Capture the cell that displays the provided text and extract its [X, Y] central coordinate. 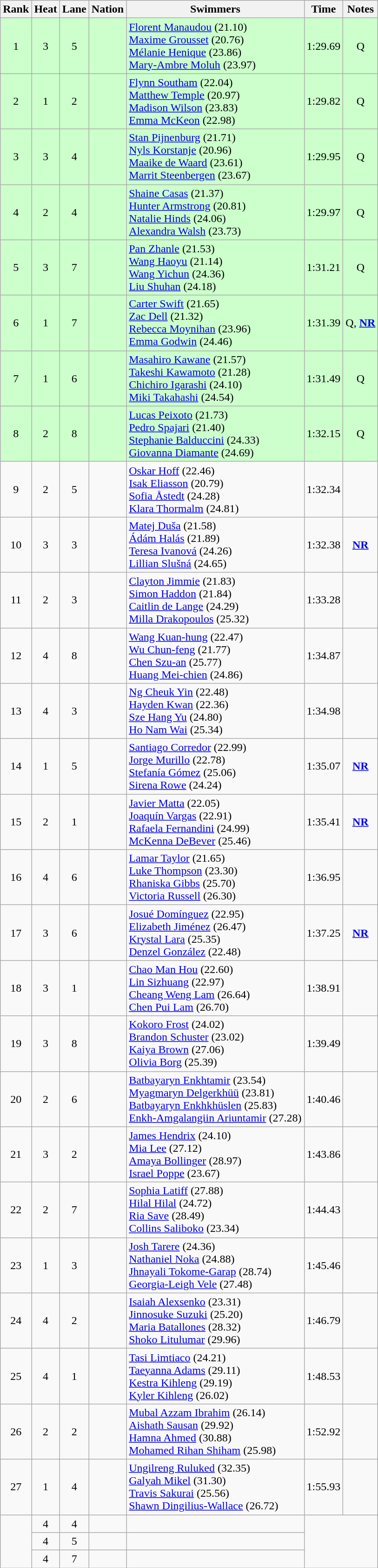
20 [16, 1099]
15 [16, 822]
10 [16, 545]
18 [16, 988]
9 [16, 489]
Notes [361, 9]
21 [16, 1155]
1:32.15 [324, 434]
1:34.87 [324, 656]
1:32.34 [324, 489]
1:43.86 [324, 1155]
Stan Pijnenburg (21.71)Nyls Korstanje (20.96)Maaike de Waard (23.61)Marrit Steenbergen (23.67) [215, 156]
Flynn Southam (22.04)Matthew Temple (20.97)Madison Wilson (23.83)Emma McKeon (22.98) [215, 101]
Tasi Limtiaco (24.21)Taeyanna Adams (29.11)Kestra Kihleng (29.19)Kyler Kihleng (26.02) [215, 1376]
Santiago Corredor (22.99)Jorge Murillo (22.78)Stefanía Gómez (25.06)Sirena Rowe (24.24) [215, 766]
Lamar Taylor (21.65)Luke Thompson (23.30)Rhaniska Gibbs (25.70)Victoria Russell (26.30) [215, 877]
1:29.97 [324, 212]
Mubal Azzam Ibrahim (26.14)Aishath Sausan (29.92)Hamna Ahmed (30.88)Mohamed Rihan Shiham (25.98) [215, 1431]
Carter Swift (21.65)Zac Dell (21.32)Rebecca Moynihan (23.96)Emma Godwin (24.46) [215, 323]
Batbayaryn Enkhtamir (23.54)Myagmaryn Delgerkhüü (23.81)Batbayaryn Enkhkhüslen (25.83)Enkh-Amgalangiin Ariuntamir (27.28) [215, 1099]
23 [16, 1265]
14 [16, 766]
Chao Man Hou (22.60)Lin Sizhuang (22.97)Cheang Weng Lam (26.64)Chen Pui Lam (26.70) [215, 988]
24 [16, 1320]
1:32.38 [324, 545]
13 [16, 711]
Florent Manaudou (21.10)Maxime Grousset (20.76)Mélanie Henique (23.86)Mary-Ambre Moluh (23.97) [215, 46]
Javier Matta (22.05)Joaquín Vargas (22.91)Rafaela Fernandini (24.99)McKenna DeBever (25.46) [215, 822]
Matej Duša (21.58)Ádám Halás (21.89)Teresa Ivanová (24.26)Lillian Slušná (24.65) [215, 545]
1:29.82 [324, 101]
25 [16, 1376]
1:31.21 [324, 267]
James Hendrix (24.10)Mia Lee (27.12)Amaya Bollinger (28.97)Israel Poppe (23.67) [215, 1155]
Wang Kuan-hung (22.47)Wu Chun-feng (21.77)Chen Szu-an (25.77)Huang Mei-chien (24.86) [215, 656]
1:36.95 [324, 877]
Josué Domínguez (22.95)Elizabeth Jiménez (26.47)Krystal Lara (25.35)Denzel González (22.48) [215, 933]
Ng Cheuk Yin (22.48)Hayden Kwan (22.36)Sze Hang Yu (24.80)Ho Nam Wai (25.34) [215, 711]
17 [16, 933]
Q, NR [361, 323]
1:52.92 [324, 1431]
Sophia Latiff (27.88)Hilal Hilal (24.72)Ria Save (28.49)Collins Saliboko (23.34) [215, 1210]
1:40.46 [324, 1099]
1:37.25 [324, 933]
Clayton Jimmie (21.83)Simon Haddon (21.84)Caitlin de Lange (24.29)Milla Drakopoulos (25.32) [215, 600]
Rank [16, 9]
1:29.95 [324, 156]
Swimmers [215, 9]
1:44.43 [324, 1210]
16 [16, 877]
1:35.41 [324, 822]
1:29.69 [324, 46]
Pan Zhanle (21.53)Wang Haoyu (21.14)Wang Yichun (24.36)Liu Shuhan (24.18) [215, 267]
Josh Tarere (24.36)Nathaniel Noka (24.88)Jhnayali Tokome-Garap (28.74)Georgia-Leigh Vele (27.48) [215, 1265]
1:39.49 [324, 1044]
Kokoro Frost (24.02)Brandon Schuster (23.02)Kaiya Brown (27.06)Olivia Borg (25.39) [215, 1044]
1:33.28 [324, 600]
1:55.93 [324, 1487]
27 [16, 1487]
Lane [74, 9]
12 [16, 656]
1:45.46 [324, 1265]
1:38.91 [324, 988]
Nation [107, 9]
22 [16, 1210]
1:34.98 [324, 711]
Shaine Casas (21.37)Hunter Armstrong (20.81)Natalie Hinds (24.06)Alexandra Walsh (23.73) [215, 212]
Oskar Hoff (22.46)Isak Eliasson (20.79)Sofia Åstedt (24.28)Klara Thormalm (24.81) [215, 489]
Masahiro Kawane (21.57)Takeshi Kawamoto (21.28)Chichiro Igarashi (24.10)Miki Takahashi (24.54) [215, 378]
1:31.49 [324, 378]
1:48.53 [324, 1376]
1:35.07 [324, 766]
Heat [46, 9]
Isaiah Alexsenko (23.31)Jinnosuke Suzuki (25.20)Maria Batallones (28.32)Shoko Litulumar (29.96) [215, 1320]
Time [324, 9]
19 [16, 1044]
1:46.79 [324, 1320]
26 [16, 1431]
1:31.39 [324, 323]
11 [16, 600]
Ungilreng Ruluked (32.35)Galyah Mikel (31.30)Travis Sakurai (25.56)Shawn Dingilius-Wallace (26.72) [215, 1487]
Lucas Peixoto (21.73)Pedro Spajari (21.40)Stephanie Balduccini (24.33)Giovanna Diamante (24.69) [215, 434]
